Search for the cell housing the specified text and yield its (X, Y) center coordinate. 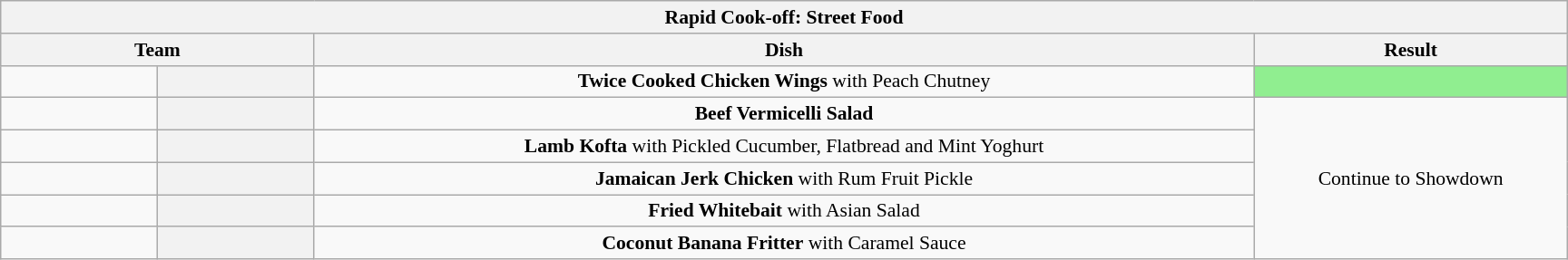
Team (158, 50)
Result (1410, 50)
Rapid Cook-off: Street Food (784, 17)
Beef Vermicelli Salad (784, 114)
Dish (784, 50)
Twice Cooked Chicken Wings with Peach Chutney (784, 82)
Continue to Showdown (1410, 178)
Jamaican Jerk Chicken with Rum Fruit Pickle (784, 178)
Lamb Kofta with Pickled Cucumber, Flatbread and Mint Yoghurt (784, 147)
Fried Whitebait with Asian Salad (784, 211)
Coconut Banana Fritter with Caramel Sauce (784, 244)
